Return (X, Y) of the center of cell containing provided text 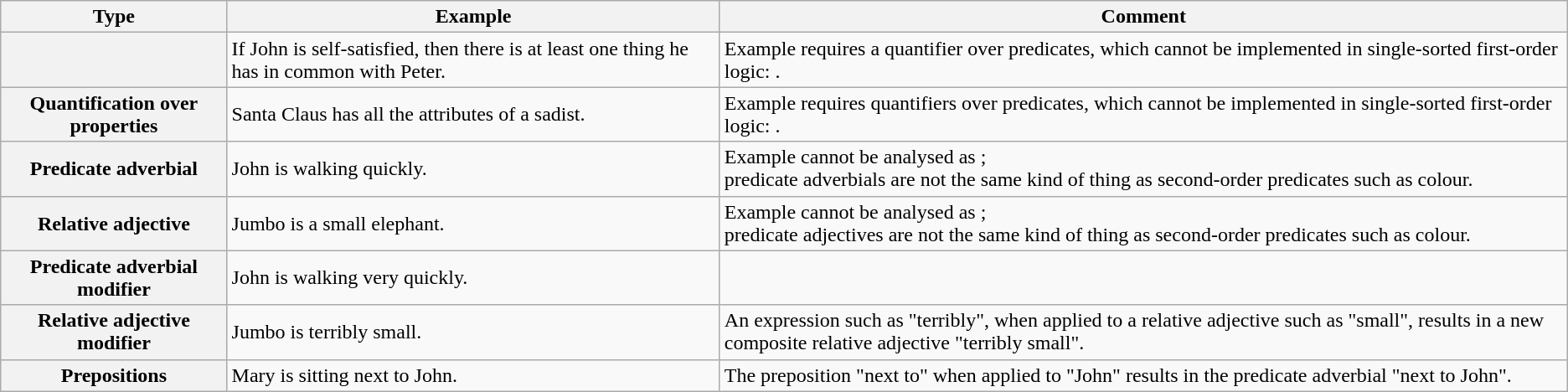
John is walking quickly. (473, 169)
Comment (1143, 17)
Relative adjective (114, 223)
Example requires quantifiers over predicates, which cannot be implemented in single-sorted first-order logic: . (1143, 114)
If John is self-satisfied, then there is at least one thing he has in common with Peter. (473, 60)
Quantification over properties (114, 114)
Example cannot be analysed as ;predicate adjectives are not the same kind of thing as second-order predicates such as colour. (1143, 223)
Santa Claus has all the attributes of a sadist. (473, 114)
Mary is sitting next to John. (473, 375)
John is walking very quickly. (473, 278)
Predicate adverbial (114, 169)
Predicate adverbial modifier (114, 278)
Example cannot be analysed as ;predicate adverbials are not the same kind of thing as second-order predicates such as colour. (1143, 169)
Type (114, 17)
Jumbo is terribly small. (473, 332)
The preposition "next to" when applied to "John" results in the predicate adverbial "next to John". (1143, 375)
Example (473, 17)
Example requires a quantifier over predicates, which cannot be implemented in single-sorted first-order logic: . (1143, 60)
Prepositions (114, 375)
Relative adjective modifier (114, 332)
Jumbo is a small elephant. (473, 223)
